Find where the given text appears and provide that cell's center as (X, Y) coordinate. 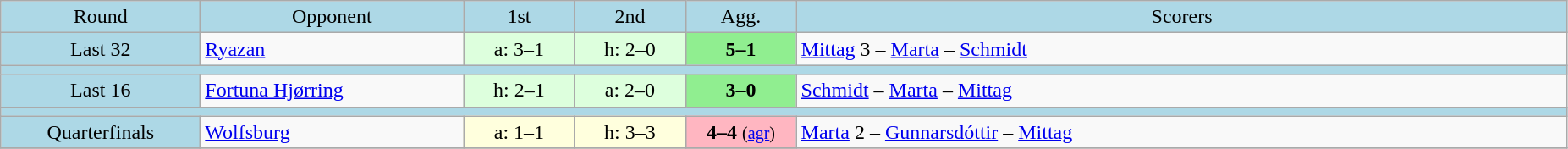
h: 2–1 (520, 91)
Ryazan (332, 49)
a: 1–1 (520, 132)
Last 16 (101, 91)
3–0 (741, 91)
1st (520, 17)
Last 32 (101, 49)
2nd (630, 17)
Marta 2 – Gunnarsdóttir – Mittag (1181, 132)
a: 2–0 (630, 91)
Schmidt – Marta – Mittag (1181, 91)
Opponent (332, 17)
h: 3–3 (630, 132)
Fortuna Hjørring (332, 91)
Mittag 3 – Marta – Schmidt (1181, 49)
4–4 (agr) (741, 132)
Quarterfinals (101, 132)
a: 3–1 (520, 49)
5–1 (741, 49)
h: 2–0 (630, 49)
Agg. (741, 17)
Wolfsburg (332, 132)
Round (101, 17)
Scorers (1181, 17)
